Extract the [x, y] coordinate from the center of the cell holding the provided text.  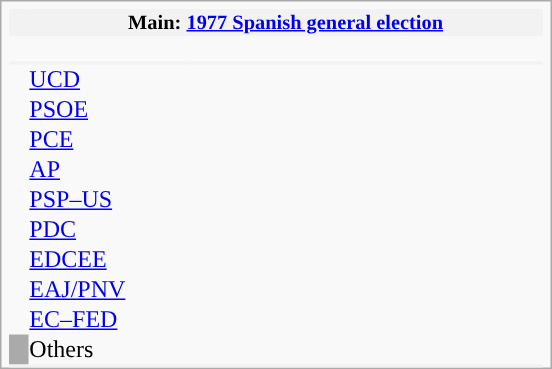
PSP–US [108, 200]
PDC [108, 230]
EC–FED [108, 320]
Others [108, 350]
UCD [108, 80]
PCE [108, 140]
EDCEE [108, 260]
AP [108, 170]
Main: 1977 Spanish general election [286, 22]
EAJ/PNV [108, 290]
PSOE [108, 110]
